Find where the given text appears and provide that cell's center as [X, Y] coordinate. 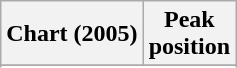
Chart (2005) [72, 34]
Peak position [189, 34]
